Identify which cell holds the provided text, then report its (X, Y) central coordinate. 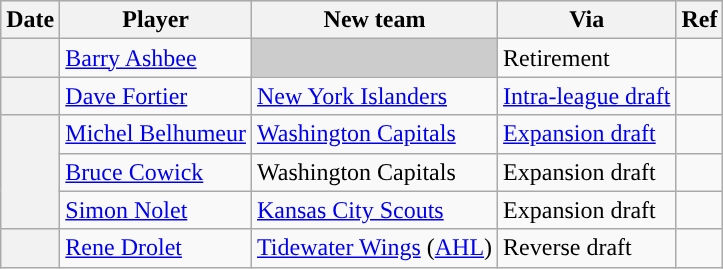
Barry Ashbee (156, 58)
Simon Nolet (156, 210)
Tidewater Wings (AHL) (374, 248)
Date (30, 20)
Rene Drolet (156, 248)
Dave Fortier (156, 96)
Retirement (587, 58)
Kansas City Scouts (374, 210)
Via (587, 20)
Bruce Cowick (156, 172)
Player (156, 20)
New team (374, 20)
Reverse draft (587, 248)
Michel Belhumeur (156, 134)
Ref (700, 20)
New York Islanders (374, 96)
Intra-league draft (587, 96)
